Determine the (x, y) coordinate at the center of the cell enclosing the given text.  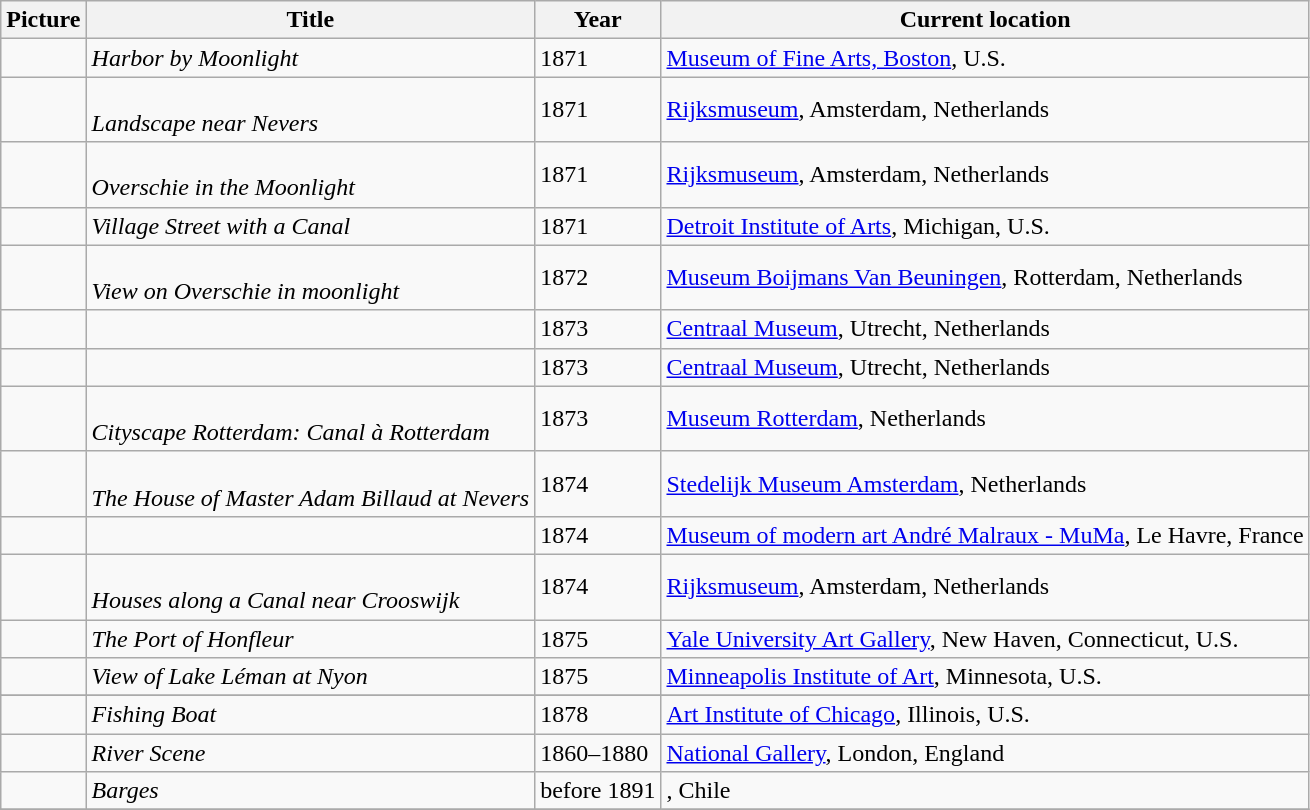
Yale University Art Gallery, New Haven, Connecticut, U.S. (985, 639)
Houses along a Canal near Crooswijk (310, 586)
before 1891 (598, 791)
Harbor by Moonlight (310, 58)
1878 (598, 715)
Picture (44, 20)
The Port of Honfleur (310, 639)
Cityscape Rotterdam: Canal à Rotterdam (310, 418)
1860–1880 (598, 753)
View of Lake Léman at Nyon (310, 677)
Stedelijk Museum Amsterdam, Netherlands (985, 484)
Fishing Boat (310, 715)
National Gallery, London, England (985, 753)
Minneapolis Institute of Art, Minnesota, U.S. (985, 677)
Year (598, 20)
Museum of modern art André Malraux - MuMa, Le Havre, France (985, 535)
Overschie in the Moonlight (310, 174)
Village Street with a Canal (310, 226)
Museum of Fine Arts, Boston, U.S. (985, 58)
Museum Rotterdam, Netherlands (985, 418)
Art Institute of Chicago, Illinois, U.S. (985, 715)
Title (310, 20)
The House of Master Adam Billaud at Nevers (310, 484)
1872 (598, 278)
Museum Boijmans Van Beuningen, Rotterdam, Netherlands (985, 278)
River Scene (310, 753)
Current location (985, 20)
Landscape near Nevers (310, 110)
View on Overschie in moonlight (310, 278)
, Chile (985, 791)
Detroit Institute of Arts, Michigan, U.S. (985, 226)
Barges (310, 791)
